Output the [X, Y] coordinate of the center of the cell containing the given text.  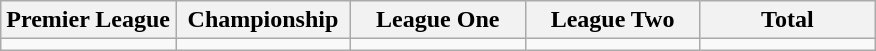
League Two [612, 20]
Total [788, 20]
Premier League [88, 20]
Championship [264, 20]
League One [438, 20]
